Determine the [X, Y] coordinate at the center of the cell enclosing the given text.  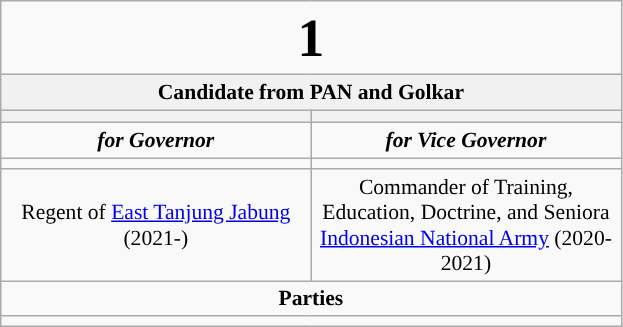
Parties [311, 299]
for Vice Governor [466, 141]
1 [311, 38]
Commander of Training, Education, Doctrine, and Seniora Indonesian National Army (2020-2021) [466, 225]
Regent of East Tanjung Jabung (2021-) [156, 225]
Candidate from PAN and Golkar [311, 92]
for Governor [156, 141]
